Determine the (X, Y) coordinate at the center of the cell enclosing the given text.  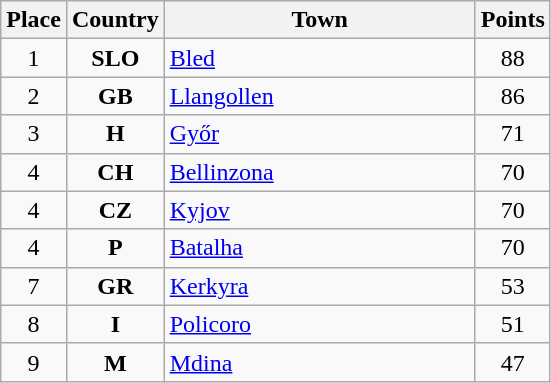
9 (34, 362)
2 (34, 96)
Mdina (320, 362)
GR (115, 286)
H (115, 134)
Bled (320, 58)
CZ (115, 210)
Bellinzona (320, 172)
P (115, 248)
8 (34, 324)
53 (512, 286)
Kyjov (320, 210)
88 (512, 58)
CH (115, 172)
Batalha (320, 248)
51 (512, 324)
Town (320, 20)
Points (512, 20)
GB (115, 96)
I (115, 324)
M (115, 362)
Country (115, 20)
1 (34, 58)
3 (34, 134)
86 (512, 96)
Place (34, 20)
71 (512, 134)
SLO (115, 58)
47 (512, 362)
7 (34, 286)
Győr (320, 134)
Kerkyra (320, 286)
Llangollen (320, 96)
Policoro (320, 324)
